Extract the (x, y) coordinate from the center of the cell holding the provided text.  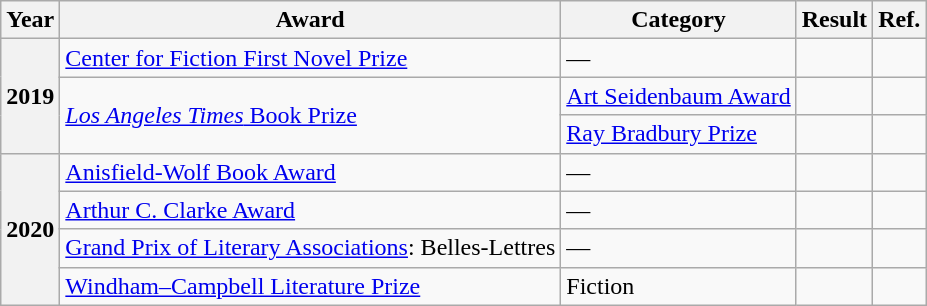
Grand Prix of Literary Associations: Belles-Lettres (310, 248)
Ref. (900, 20)
Arthur C. Clarke Award (310, 210)
Windham–Campbell Literature Prize (310, 286)
Category (678, 20)
Center for Fiction First Novel Prize (310, 58)
Result (834, 20)
2020 (30, 229)
Year (30, 20)
Ray Bradbury Prize (678, 134)
Los Angeles Times Book Prize (310, 115)
Fiction (678, 286)
Anisfield-Wolf Book Award (310, 172)
2019 (30, 96)
Art Seidenbaum Award (678, 96)
Award (310, 20)
